Find where the given text appears and provide that cell's center as (x, y) coordinate. 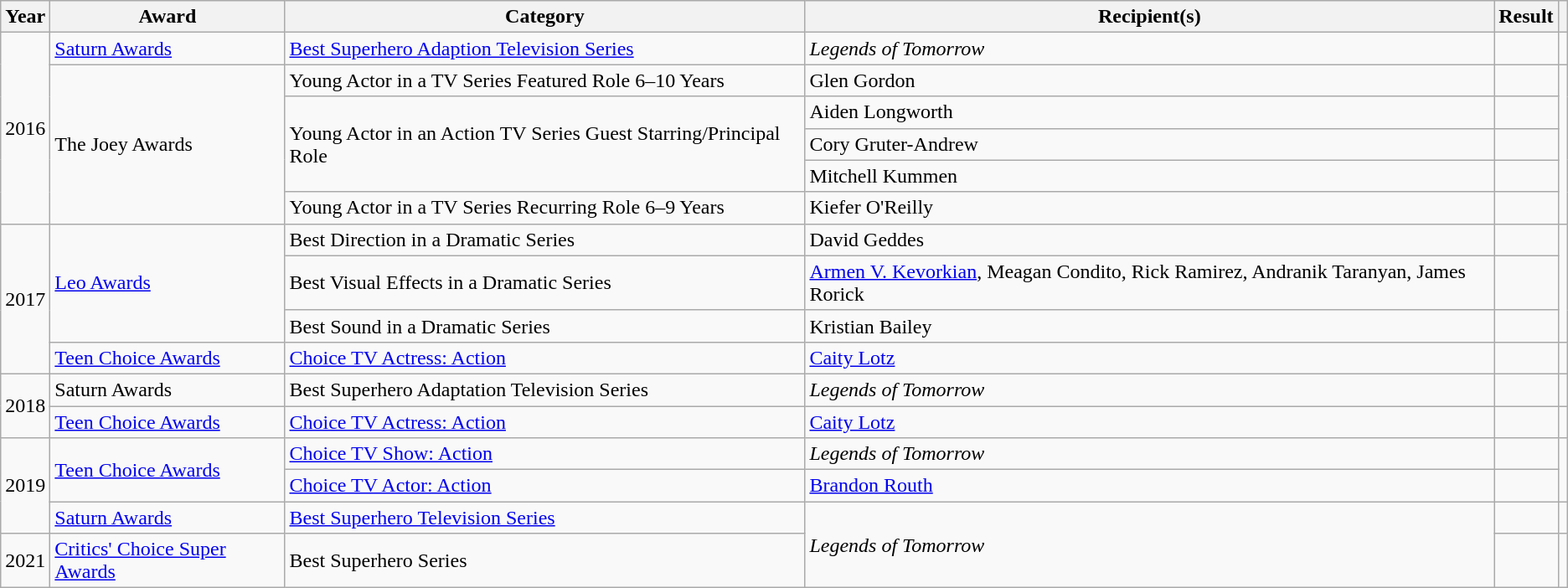
Best Sound in a Dramatic Series (544, 326)
Critics' Choice Super Awards (168, 561)
Kiefer O'Reilly (1149, 208)
2017 (25, 298)
2019 (25, 486)
Young Actor in a TV Series Featured Role 6–10 Years (544, 80)
Best Superhero Adaption Television Series (544, 49)
Glen Gordon (1149, 80)
Mitchell Kummen (1149, 176)
Brandon Routh (1149, 486)
2018 (25, 405)
Choice TV Actor: Action (544, 486)
Best Superhero Series (544, 561)
Best Visual Effects in a Dramatic Series (544, 283)
Category (544, 17)
Kristian Bailey (1149, 326)
2021 (25, 561)
Young Actor in an Action TV Series Guest Starring/Principal Role (544, 144)
Choice TV Show: Action (544, 454)
2016 (25, 128)
David Geddes (1149, 240)
The Joey Awards (168, 144)
Young Actor in a TV Series Recurring Role 6–9 Years (544, 208)
Aiden Longworth (1149, 112)
Leo Awards (168, 283)
Cory Gruter-Andrew (1149, 144)
Armen V. Kevorkian, Meagan Condito, Rick Ramirez, Andranik Taranyan, James Rorick (1149, 283)
Year (25, 17)
Award (168, 17)
Result (1526, 17)
Best Superhero Television Series (544, 518)
Best Superhero Adaptation Television Series (544, 389)
Best Direction in a Dramatic Series (544, 240)
Recipient(s) (1149, 17)
